Search for the cell housing the specified text and yield its (x, y) center coordinate. 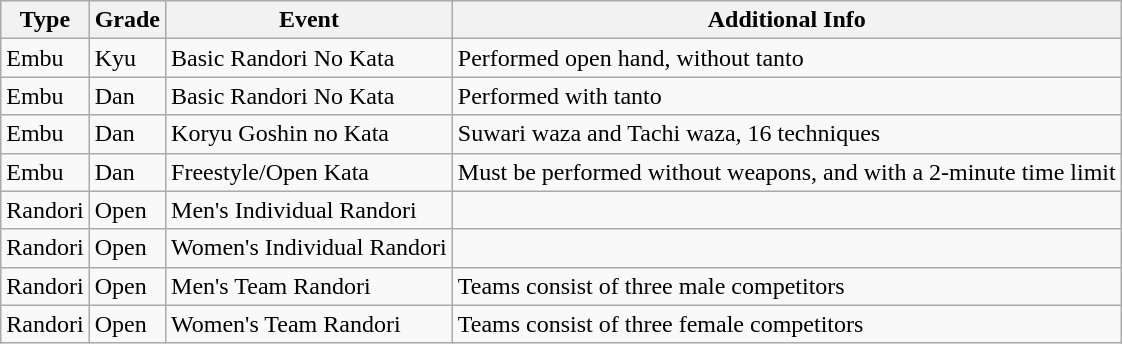
Men's Team Randori (310, 286)
Grade (127, 20)
Performed open hand, without tanto (786, 58)
Performed with tanto (786, 96)
Women's Individual Randori (310, 248)
Must be performed without weapons, and with a 2-minute time limit (786, 172)
Women's Team Randori (310, 324)
Teams consist of three male competitors (786, 286)
Suwari waza and Tachi waza, 16 techniques (786, 134)
Men's Individual Randori (310, 210)
Type (45, 20)
Additional Info (786, 20)
Kyu (127, 58)
Event (310, 20)
Teams consist of three female competitors (786, 324)
Koryu Goshin no Kata (310, 134)
Freestyle/Open Kata (310, 172)
